Search for the cell housing the specified text and yield its (x, y) center coordinate. 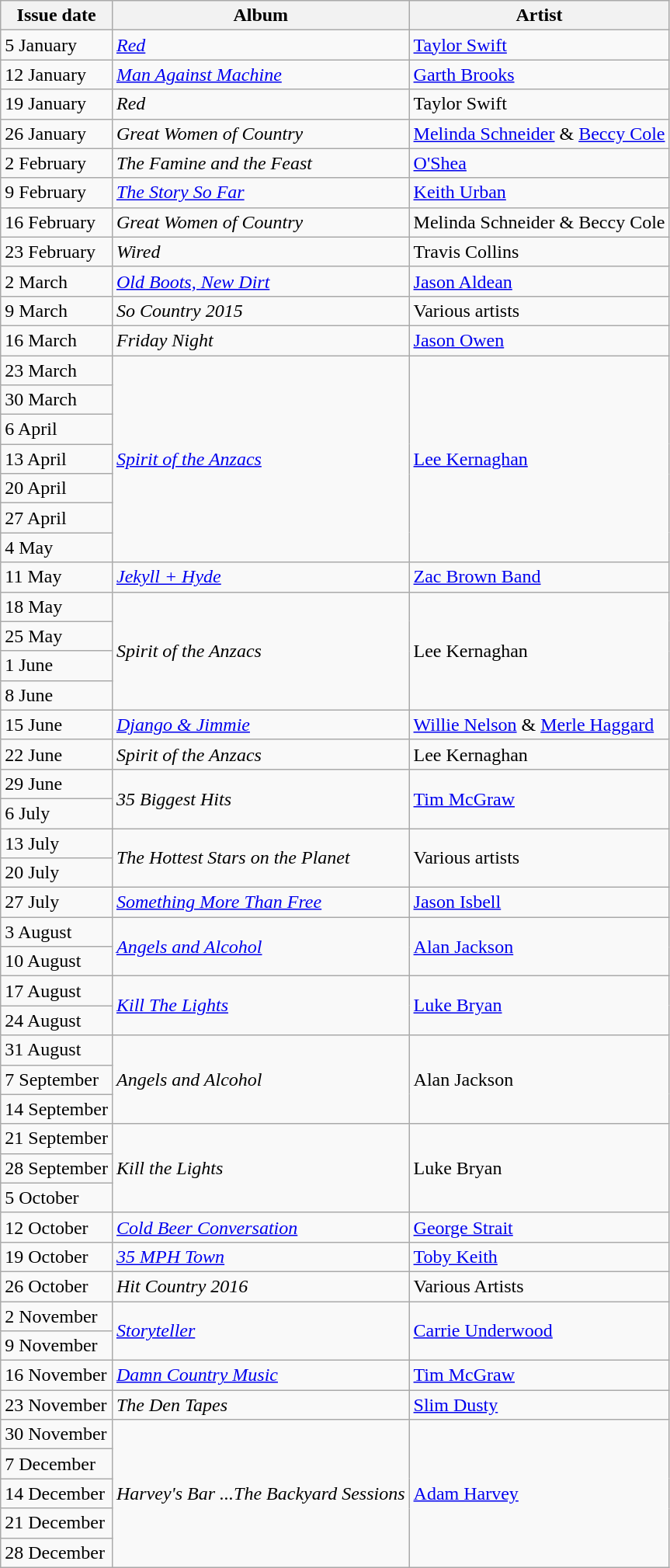
Something More Than Free (261, 902)
24 August (57, 1020)
8 June (57, 695)
The Hottest Stars on the Planet (261, 857)
14 September (57, 1109)
23 March (57, 370)
22 June (57, 754)
1 June (57, 666)
12 January (57, 75)
6 April (57, 429)
Slim Dusty (539, 1405)
Jason Isbell (539, 902)
31 August (57, 1050)
Django & Jimmie (261, 725)
16 March (57, 340)
Old Boots, New Dirt (261, 281)
7 September (57, 1080)
20 April (57, 488)
28 December (57, 1552)
Kill The Lights (261, 1006)
2 November (57, 1316)
Artist (539, 16)
Cold Beer Conversation (261, 1227)
Jekyll + Hyde (261, 577)
5 October (57, 1198)
The Story So Far (261, 193)
Man Against Machine (261, 75)
35 MPH Town (261, 1257)
Various Artists (539, 1286)
29 June (57, 784)
26 October (57, 1286)
3 August (57, 932)
Carrie Underwood (539, 1331)
Jason Owen (539, 340)
Damn Country Music (261, 1375)
23 November (57, 1405)
30 November (57, 1434)
27 July (57, 902)
Toby Keith (539, 1257)
2 February (57, 163)
The Famine and the Feast (261, 163)
9 March (57, 311)
4 May (57, 548)
Willie Nelson & Merle Haggard (539, 725)
21 December (57, 1523)
13 April (57, 459)
28 September (57, 1168)
13 July (57, 843)
9 February (57, 193)
16 February (57, 222)
25 May (57, 636)
Travis Collins (539, 252)
7 December (57, 1464)
The Den Tapes (261, 1405)
19 October (57, 1257)
Zac Brown Band (539, 577)
Hit Country 2016 (261, 1286)
Album (261, 16)
Harvey's Bar ...The Backyard Sessions (261, 1493)
16 November (57, 1375)
Wired (261, 252)
11 May (57, 577)
12 October (57, 1227)
2 March (57, 281)
17 August (57, 991)
Garth Brooks (539, 75)
George Strait (539, 1227)
Storyteller (261, 1331)
5 January (57, 45)
Friday Night (261, 340)
Issue date (57, 16)
27 April (57, 518)
6 July (57, 813)
Adam Harvey (539, 1493)
21 September (57, 1139)
Keith Urban (539, 193)
9 November (57, 1346)
35 Biggest Hits (261, 798)
15 June (57, 725)
14 December (57, 1493)
20 July (57, 873)
10 August (57, 961)
18 May (57, 607)
Kill the Lights (261, 1168)
23 February (57, 252)
O'Shea (539, 163)
Jason Aldean (539, 281)
So Country 2015 (261, 311)
30 March (57, 400)
26 January (57, 134)
19 January (57, 104)
